Determine the (x, y) coordinate at the center of the cell enclosing the given text.  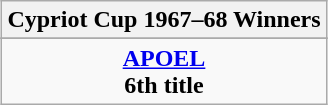
APOEL6th title (164, 72)
Cypriot Cup 1967–68 Winners (164, 20)
